Pinpoint the cell where the given text exists, returning its (X, Y) midpoint coordinate. 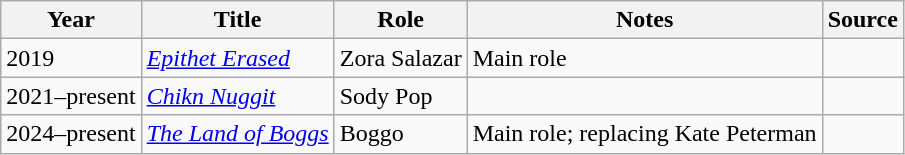
Main role (644, 58)
Main role; replacing Kate Peterman (644, 134)
Sody Pop (400, 96)
2019 (71, 58)
Boggo (400, 134)
Title (238, 20)
The Land of Boggs (238, 134)
Role (400, 20)
Year (71, 20)
Chikn Nuggit (238, 96)
2024–present (71, 134)
Epithet Erased (238, 58)
Zora Salazar (400, 58)
Notes (644, 20)
2021–present (71, 96)
Source (862, 20)
